Return the (X, Y) coordinate for the center point of the cell that contains the specified text.  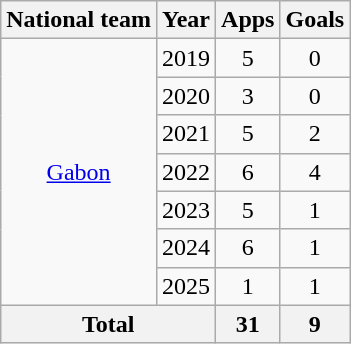
2024 (186, 248)
2 (315, 134)
2022 (186, 172)
9 (315, 324)
Total (108, 324)
31 (248, 324)
National team (79, 20)
Apps (248, 20)
Year (186, 20)
3 (248, 96)
2023 (186, 210)
4 (315, 172)
2020 (186, 96)
Gabon (79, 172)
2025 (186, 286)
2019 (186, 58)
Goals (315, 20)
2021 (186, 134)
